Search for the cell housing the specified text and yield its (X, Y) center coordinate. 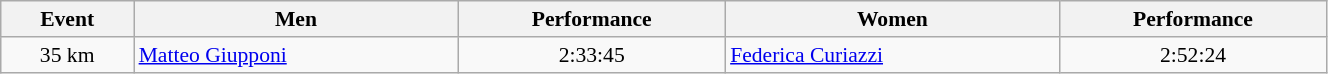
Men (296, 19)
35 km (68, 55)
Event (68, 19)
Matteo Giupponi (296, 55)
Women (892, 19)
2:52:24 (1194, 55)
2:33:45 (592, 55)
Federica Curiazzi (892, 55)
